Scan for the cell matching the given text and deliver its (x, y) coordinate at center. 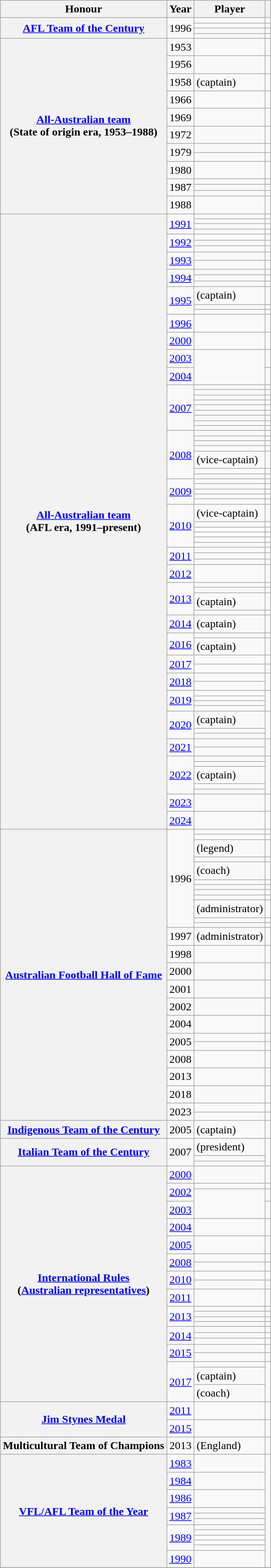
(president) (230, 1147)
Indigenous Team of the Century (84, 1129)
1991 (181, 224)
1989 (181, 1538)
1994 (181, 278)
1988 (181, 205)
2009 (181, 491)
1966 (181, 100)
1983 (181, 1463)
1958 (181, 82)
1995 (181, 301)
Italian Team of the Century (84, 1152)
2012 (181, 573)
1993 (181, 260)
1979 (181, 152)
1992 (181, 243)
2016 (181, 644)
Year (181, 9)
1953 (181, 47)
Multicultural Team of Champions (84, 1446)
Jim Stynes Medal (84, 1420)
1969 (181, 117)
Player (230, 9)
1998 (181, 954)
1997 (181, 937)
(England) (230, 1446)
2021 (181, 747)
All-Australian team(AFL era, 1991–present) (84, 522)
2019 (181, 701)
2020 (181, 725)
2022 (181, 775)
International Rules(Australian representatives) (84, 1284)
1972 (181, 135)
1986 (181, 1498)
1956 (181, 65)
2024 (181, 820)
All-Australian team(State of origin era, 1953–1988) (84, 126)
(legend) (230, 848)
1984 (181, 1481)
VFL/AFL Team of the Year (84, 1511)
1980 (181, 170)
AFL Team of the Century (84, 28)
1990 (181, 1559)
Australian Football Hall of Fame (84, 975)
Honour (84, 9)
2001 (181, 989)
